Provide the (x, y) coordinate of the cell's center where the given text is located.  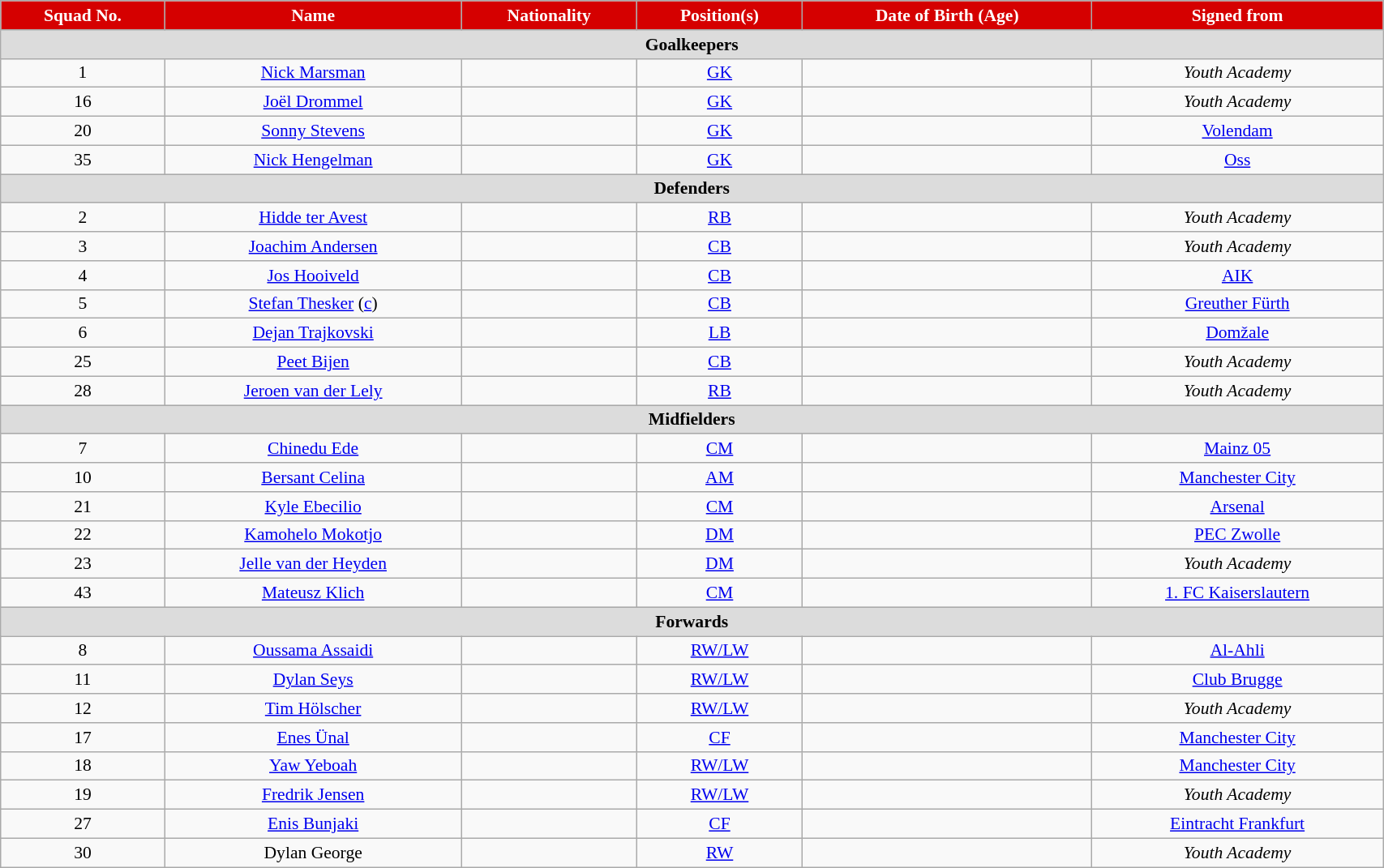
25 (83, 362)
Al-Ahli (1237, 651)
35 (83, 160)
Joël Drommel (313, 102)
5 (83, 304)
Nick Marsman (313, 73)
12 (83, 708)
Jeroen van der Lely (313, 391)
27 (83, 824)
Enis Bunjaki (313, 824)
21 (83, 507)
Nick Hengelman (313, 160)
PEC Zwolle (1237, 535)
AM (720, 477)
Chinedu Ede (313, 449)
Dejan Trajkovski (313, 333)
Position(s) (720, 15)
28 (83, 391)
Defenders (692, 189)
RW (720, 853)
Mainz 05 (1237, 449)
2 (83, 218)
16 (83, 102)
Greuther Fürth (1237, 304)
Oss (1237, 160)
Mateusz Klich (313, 593)
Nationality (549, 15)
Oussama Assaidi (313, 651)
Forwards (692, 622)
23 (83, 564)
Kyle Ebecilio (313, 507)
Joachim Andersen (313, 246)
30 (83, 853)
Bersant Celina (313, 477)
Midfielders (692, 420)
17 (83, 738)
6 (83, 333)
Kamohelo Mokotjo (313, 535)
Yaw Yeboah (313, 766)
1 (83, 73)
10 (83, 477)
Arsenal (1237, 507)
Club Brugge (1237, 680)
Tim Hölscher (313, 708)
4 (83, 276)
AIK (1237, 276)
22 (83, 535)
Dylan Seys (313, 680)
Peet Bijen (313, 362)
Date of Birth (Age) (947, 15)
1. FC Kaiserslautern (1237, 593)
43 (83, 593)
8 (83, 651)
Domžale (1237, 333)
Jelle van der Heyden (313, 564)
Stefan Thesker (c) (313, 304)
Fredrik Jensen (313, 795)
20 (83, 131)
11 (83, 680)
Squad No. (83, 15)
Goalkeepers (692, 45)
Jos Hooiveld (313, 276)
18 (83, 766)
Eintracht Frankfurt (1237, 824)
LB (720, 333)
Dylan George (313, 853)
Volendam (1237, 131)
Name (313, 15)
3 (83, 246)
Signed from (1237, 15)
7 (83, 449)
Sonny Stevens (313, 131)
Hidde ter Avest (313, 218)
19 (83, 795)
Enes Ünal (313, 738)
